From the cell containing the given text, extract its center point as (x, y) coordinate. 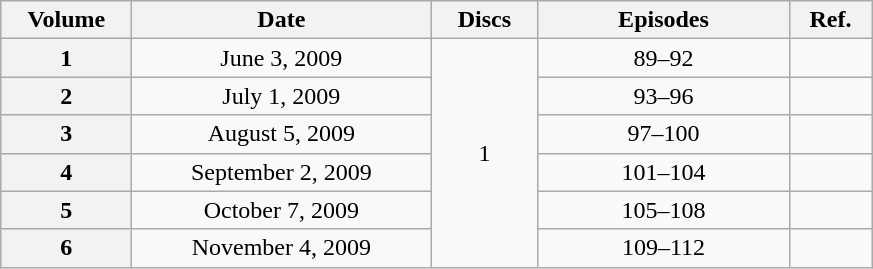
Volume (66, 20)
97–100 (664, 134)
101–104 (664, 172)
4 (66, 172)
Date (282, 20)
September 2, 2009 (282, 172)
105–108 (664, 210)
89–92 (664, 58)
July 1, 2009 (282, 96)
August 5, 2009 (282, 134)
3 (66, 134)
June 3, 2009 (282, 58)
Episodes (664, 20)
2 (66, 96)
93–96 (664, 96)
6 (66, 248)
109–112 (664, 248)
October 7, 2009 (282, 210)
5 (66, 210)
November 4, 2009 (282, 248)
Discs (484, 20)
Ref. (830, 20)
